From the cell containing the given text, extract its center point as [x, y] coordinate. 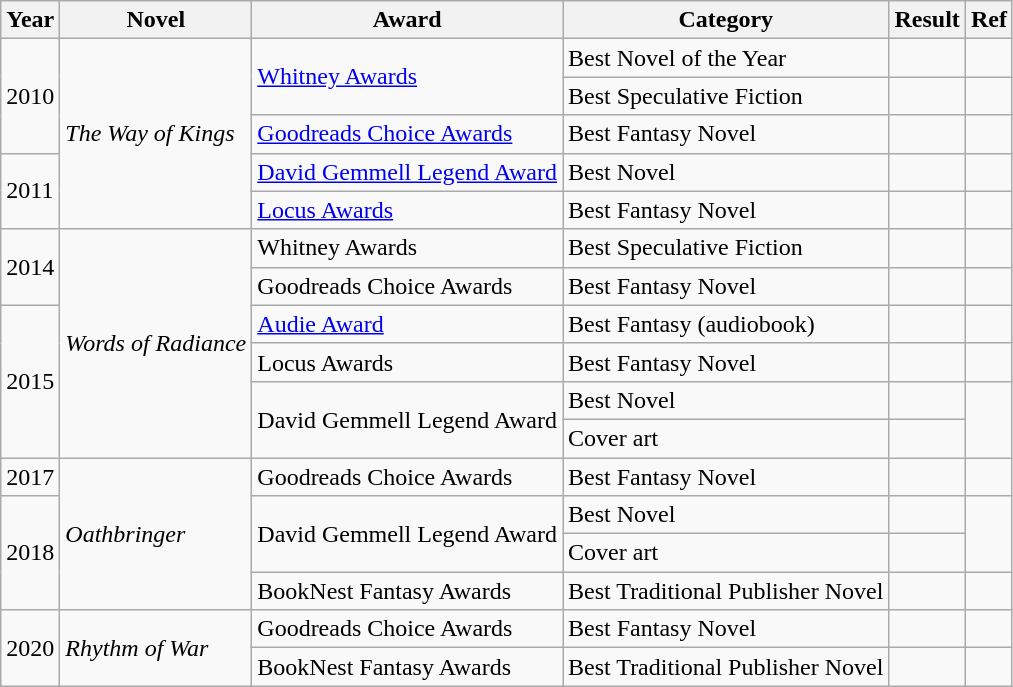
Rhythm of War [156, 648]
Year [30, 20]
2014 [30, 267]
2017 [30, 477]
2010 [30, 96]
Words of Radiance [156, 343]
Category [726, 20]
The Way of Kings [156, 134]
Best Novel of the Year [726, 58]
2015 [30, 381]
Novel [156, 20]
Oathbringer [156, 534]
Audie Award [408, 324]
Best Fantasy (audiobook) [726, 324]
Award [408, 20]
2020 [30, 648]
Result [927, 20]
Ref [988, 20]
2011 [30, 191]
2018 [30, 553]
